Capture the cell that displays the provided text and extract its [x, y] central coordinate. 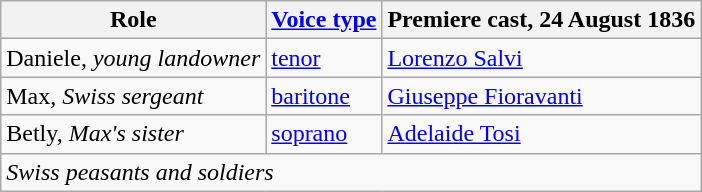
Max, Swiss sergeant [134, 96]
tenor [324, 58]
soprano [324, 134]
Betly, Max's sister [134, 134]
Voice type [324, 20]
Daniele, young landowner [134, 58]
Role [134, 20]
Premiere cast, 24 August 1836 [542, 20]
Giuseppe Fioravanti [542, 96]
baritone [324, 96]
Lorenzo Salvi [542, 58]
Swiss peasants and soldiers [351, 172]
Adelaide Tosi [542, 134]
